Provide the [X, Y] coordinate of the cell's center where the given text is located.  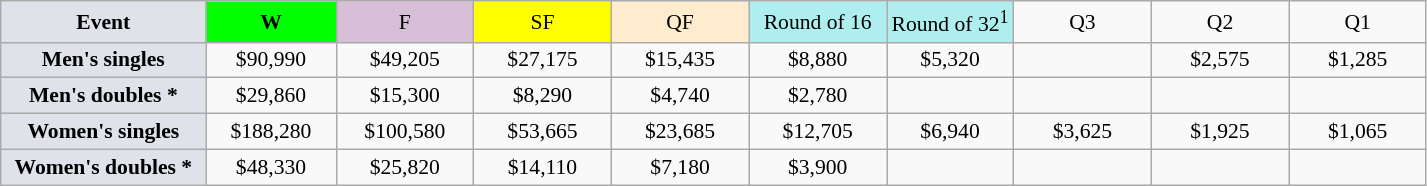
$2,575 [1220, 60]
$15,300 [405, 96]
Q1 [1358, 22]
F [405, 22]
$27,175 [543, 60]
QF [680, 22]
Women's doubles * [104, 167]
Round of 321 [950, 22]
$23,685 [680, 132]
$3,625 [1083, 132]
$6,940 [950, 132]
Men's doubles * [104, 96]
Q3 [1083, 22]
$90,990 [271, 60]
Event [104, 22]
$53,665 [543, 132]
$4,740 [680, 96]
SF [543, 22]
$14,110 [543, 167]
$29,860 [271, 96]
W [271, 22]
Round of 16 [818, 22]
$7,180 [680, 167]
$49,205 [405, 60]
$2,780 [818, 96]
$12,705 [818, 132]
$100,580 [405, 132]
$188,280 [271, 132]
$8,880 [818, 60]
$5,320 [950, 60]
$1,925 [1220, 132]
Q2 [1220, 22]
$3,900 [818, 167]
$15,435 [680, 60]
$25,820 [405, 167]
Women's singles [104, 132]
$1,285 [1358, 60]
$48,330 [271, 167]
Men's singles [104, 60]
$1,065 [1358, 132]
$8,290 [543, 96]
